Search for the cell housing the specified text and yield its [X, Y] center coordinate. 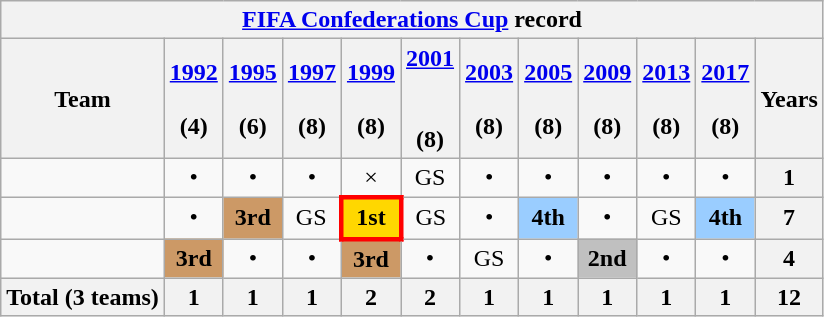
2013 (8) [666, 98]
1995 (6) [252, 98]
1999 (8) [370, 98]
1st [370, 218]
2017 (8) [726, 98]
Team [83, 98]
12 [789, 297]
1992 (4) [194, 98]
4 [789, 258]
1997 (8) [312, 98]
2003 (8) [490, 98]
× [370, 178]
2005 (8) [548, 98]
FIFA Confederations Cup record [412, 20]
Years [789, 98]
2001 (8) [430, 98]
2009 (8) [608, 98]
2nd [608, 258]
7 [789, 218]
Total (3 teams) [83, 297]
